From the cell containing the given text, extract its center point as (X, Y) coordinate. 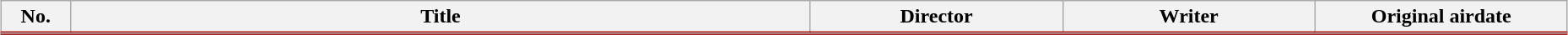
Writer (1188, 17)
Director (937, 17)
No. (35, 17)
Title (441, 17)
Original airdate (1441, 17)
